Provide the [X, Y] coordinate of the cell's center where the given text is located.  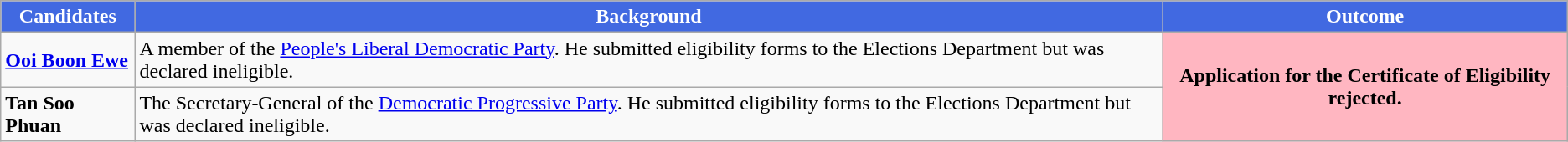
Candidates [68, 17]
A member of the People's Liberal Democratic Party. He submitted eligibility forms to the Elections Department but was declared ineligible. [648, 60]
Application for the Certificate of Eligibility rejected. [1365, 87]
Tan Soo Phuan [68, 114]
Background [648, 17]
The Secretary-General of the Democratic Progressive Party. He submitted eligibility forms to the Elections Department but was declared ineligible. [648, 114]
Outcome [1365, 17]
Ooi Boon Ewe [68, 60]
